For the text-containing cell, return its midpoint in [x, y] coordinate format. 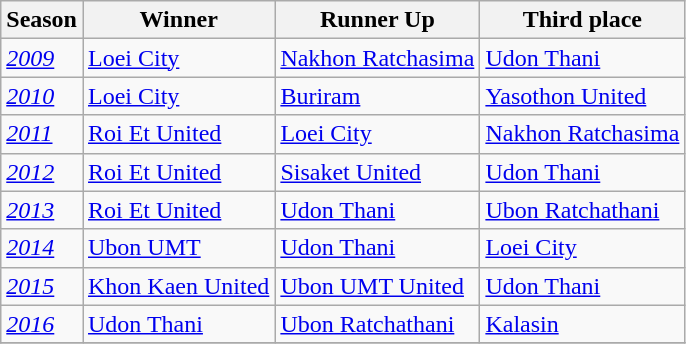
2014 [42, 248]
2015 [42, 286]
Khon Kaen United [178, 286]
Sisaket United [378, 172]
Buriram [378, 96]
Third place [582, 20]
2010 [42, 96]
2016 [42, 324]
Yasothon United [582, 96]
2013 [42, 210]
2011 [42, 134]
2009 [42, 58]
2012 [42, 172]
Winner [178, 20]
Kalasin [582, 324]
Runner Up [378, 20]
Season [42, 20]
Ubon UMT [178, 248]
Ubon UMT United [378, 286]
